Identify which cell holds the provided text, then report its [x, y] central coordinate. 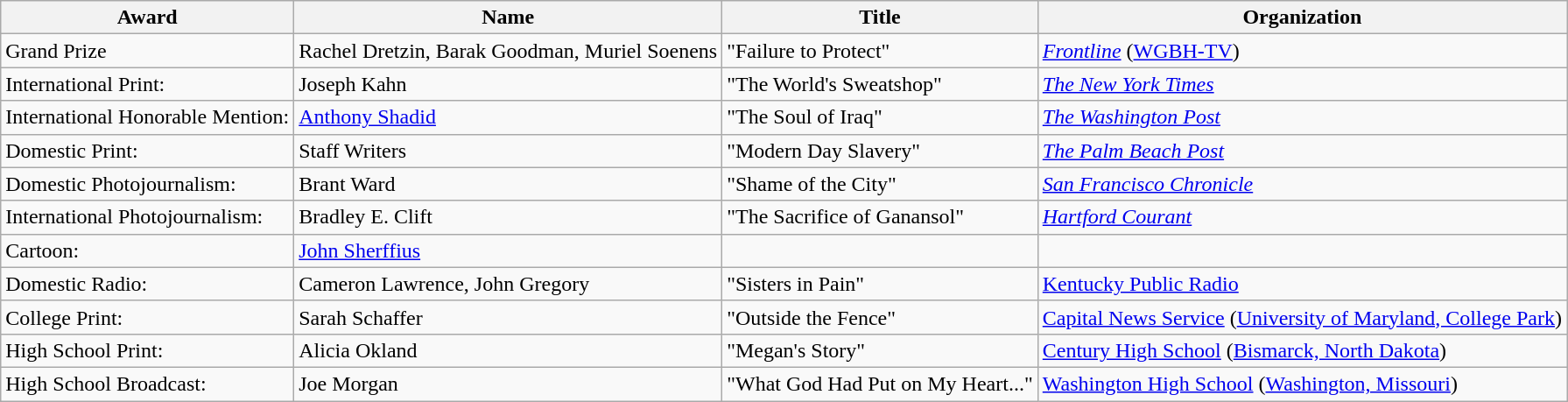
Century High School (Bismarck, North Dakota) [1302, 350]
The Washington Post [1302, 117]
Award [147, 18]
Brant Ward [508, 184]
Joseph Kahn [508, 84]
Rachel Dretzin, Barak Goodman, Muriel Soenens [508, 51]
High School Print: [147, 350]
"Megan's Story" [881, 350]
John Sherffius [508, 250]
International Photojournalism: [147, 217]
Staff Writers [508, 151]
The Palm Beach Post [1302, 151]
"What God Had Put on My Heart..." [881, 384]
San Francisco Chronicle [1302, 184]
Cartoon: [147, 250]
"Sisters in Pain" [881, 284]
"The Soul of Iraq" [881, 117]
Capital News Service (University of Maryland, College Park) [1302, 317]
International Honorable Mention: [147, 117]
Kentucky Public Radio [1302, 284]
The New York Times [1302, 84]
Washington High School (Washington, Missouri) [1302, 384]
Frontline (WGBH-TV) [1302, 51]
"Outside the Fence" [881, 317]
International Print: [147, 84]
Domestic Radio: [147, 284]
Sarah Schaffer [508, 317]
"Failure to Protect" [881, 51]
Joe Morgan [508, 384]
Grand Prize [147, 51]
Cameron Lawrence, John Gregory [508, 284]
Domestic Photojournalism: [147, 184]
"The World's Sweatshop" [881, 84]
Anthony Shadid [508, 117]
Alicia Okland [508, 350]
High School Broadcast: [147, 384]
"Modern Day Slavery" [881, 151]
Hartford Courant [1302, 217]
"The Sacrifice of Ganansol" [881, 217]
"Shame of the City" [881, 184]
Organization [1302, 18]
College Print: [147, 317]
Bradley E. Clift [508, 217]
Name [508, 18]
Title [881, 18]
Domestic Print: [147, 151]
